From the cell containing the given text, extract its center point as (X, Y) coordinate. 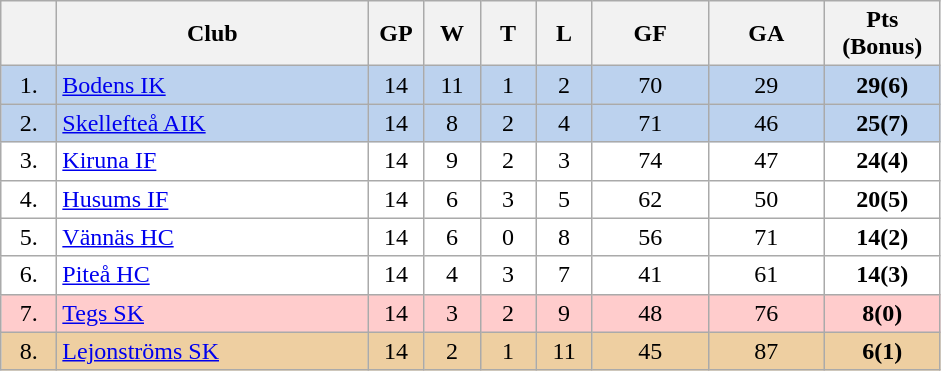
Husums IF (212, 199)
Pts (Bonus) (882, 34)
GA (766, 34)
46 (766, 123)
Piteå HC (212, 275)
24(4) (882, 161)
20(5) (882, 199)
87 (766, 351)
8. (29, 351)
3. (29, 161)
25(7) (882, 123)
6. (29, 275)
Kiruna IF (212, 161)
76 (766, 313)
0 (508, 237)
62 (650, 199)
Bodens IK (212, 85)
1. (29, 85)
50 (766, 199)
4. (29, 199)
5 (564, 199)
GP (396, 34)
6(1) (882, 351)
7. (29, 313)
29(6) (882, 85)
Vännäs HC (212, 237)
T (508, 34)
8(0) (882, 313)
2. (29, 123)
14(2) (882, 237)
Skellefteå AIK (212, 123)
74 (650, 161)
45 (650, 351)
GF (650, 34)
56 (650, 237)
Lejonströms SK (212, 351)
29 (766, 85)
61 (766, 275)
Club (212, 34)
W (452, 34)
41 (650, 275)
14(3) (882, 275)
48 (650, 313)
Tegs SK (212, 313)
47 (766, 161)
5. (29, 237)
7 (564, 275)
70 (650, 85)
L (564, 34)
